Determine the (X, Y) coordinate at the center of the cell enclosing the given text.  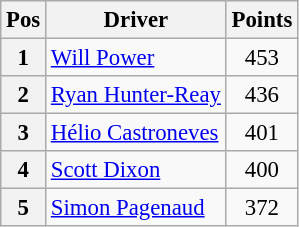
372 (262, 208)
5 (24, 208)
Simon Pagenaud (136, 208)
Ryan Hunter-Reay (136, 95)
Will Power (136, 58)
Hélio Castroneves (136, 133)
3 (24, 133)
453 (262, 58)
2 (24, 95)
401 (262, 133)
4 (24, 170)
400 (262, 170)
436 (262, 95)
1 (24, 58)
Pos (24, 20)
Points (262, 20)
Driver (136, 20)
Scott Dixon (136, 170)
